Provide the (X, Y) coordinate of the cell's center where the given text is located.  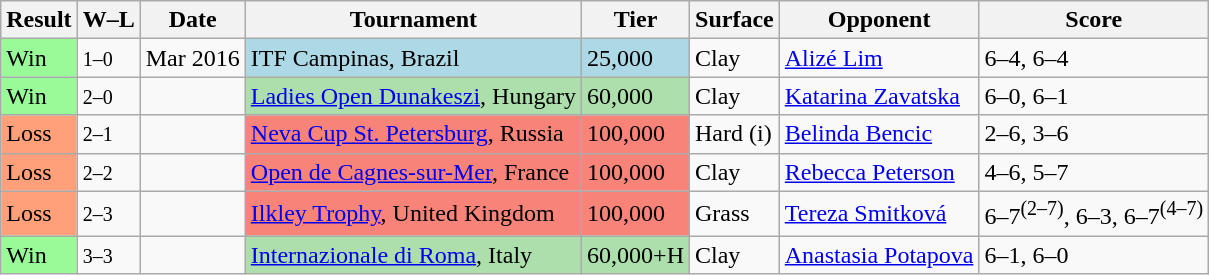
Open de Cagnes-sur-Mer, France (413, 172)
Tournament (413, 20)
4–6, 5–7 (1094, 172)
Tereza Smitková (879, 214)
2–6, 3–6 (1094, 134)
Rebecca Peterson (879, 172)
2–1 (108, 134)
ITF Campinas, Brazil (413, 58)
Score (1094, 20)
Belinda Bencic (879, 134)
Date (192, 20)
6–7(2–7), 6–3, 6–7(4–7) (1094, 214)
Grass (735, 214)
Opponent (879, 20)
W–L (108, 20)
60,000+H (636, 255)
Tier (636, 20)
6–1, 6–0 (1094, 255)
Mar 2016 (192, 58)
Alizé Lim (879, 58)
1–0 (108, 58)
Katarina Zavatska (879, 96)
25,000 (636, 58)
3–3 (108, 255)
6–4, 6–4 (1094, 58)
Hard (i) (735, 134)
6–0, 6–1 (1094, 96)
60,000 (636, 96)
Ilkley Trophy, United Kingdom (413, 214)
Ladies Open Dunakeszi, Hungary (413, 96)
2–3 (108, 214)
Anastasia Potapova (879, 255)
2–2 (108, 172)
Internazionale di Roma, Italy (413, 255)
Surface (735, 20)
Result (39, 20)
Neva Cup St. Petersburg, Russia (413, 134)
2–0 (108, 96)
